Extract the (x, y) coordinate from the center of the cell holding the provided text.  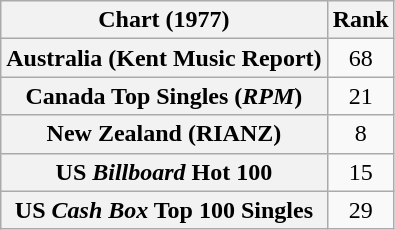
New Zealand (RIANZ) (164, 134)
Australia (Kent Music Report) (164, 58)
68 (360, 58)
Canada Top Singles (RPM) (164, 96)
8 (360, 134)
21 (360, 96)
15 (360, 172)
Rank (360, 20)
US Billboard Hot 100 (164, 172)
Chart (1977) (164, 20)
US Cash Box Top 100 Singles (164, 210)
29 (360, 210)
